Scan for the cell matching the given text and deliver its (X, Y) coordinate at center. 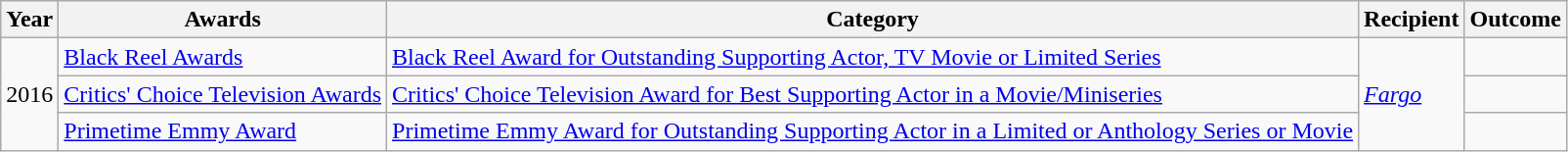
Year (29, 20)
Awards (223, 20)
Critics' Choice Television Award for Best Supporting Actor in a Movie/Miniseries (873, 94)
Black Reel Award for Outstanding Supporting Actor, TV Movie or Limited Series (873, 57)
Black Reel Awards (223, 57)
Outcome (1515, 20)
Fargo (1412, 94)
Primetime Emmy Award for Outstanding Supporting Actor in a Limited or Anthology Series or Movie (873, 131)
Recipient (1412, 20)
Critics' Choice Television Awards (223, 94)
Primetime Emmy Award (223, 131)
Category (873, 20)
2016 (29, 94)
